For the text-containing cell, return its midpoint in [X, Y] coordinate format. 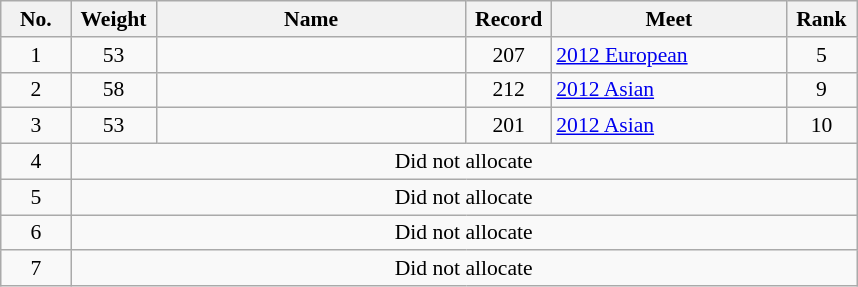
Record [508, 19]
1 [36, 55]
3 [36, 126]
58 [114, 90]
212 [508, 90]
2012 European [668, 55]
207 [508, 55]
Weight [114, 19]
4 [36, 162]
9 [821, 90]
6 [36, 233]
No. [36, 19]
201 [508, 126]
Meet [668, 19]
10 [821, 126]
Name [311, 19]
2 [36, 90]
7 [36, 269]
Rank [821, 19]
